Locate the cell with the specified text and output its (X, Y) center coordinate. 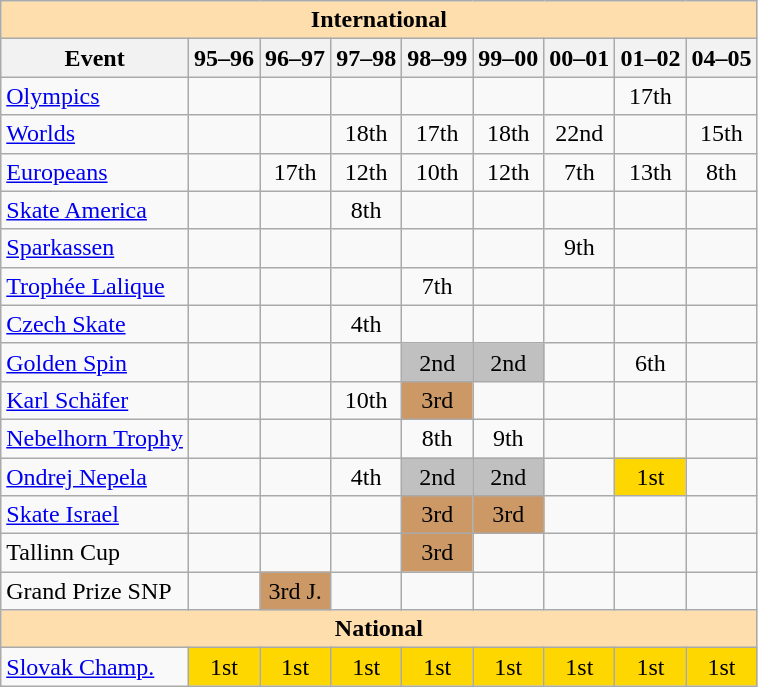
96–97 (296, 58)
98–99 (438, 58)
6th (650, 362)
Golden Spin (95, 362)
International (379, 20)
Europeans (95, 172)
National (379, 629)
97–98 (366, 58)
Grand Prize SNP (95, 591)
Tallinn Cup (95, 553)
Karl Schäfer (95, 400)
01–02 (650, 58)
04–05 (722, 58)
Worlds (95, 134)
Skate America (95, 210)
22nd (580, 134)
Trophée Lalique (95, 286)
Slovak Champ. (95, 667)
Event (95, 58)
3rd J. (296, 591)
Nebelhorn Trophy (95, 438)
Skate Israel (95, 515)
13th (650, 172)
Czech Skate (95, 324)
Sparkassen (95, 248)
Olympics (95, 96)
99–00 (508, 58)
00–01 (580, 58)
95–96 (224, 58)
Ondrej Nepela (95, 477)
15th (722, 134)
